Return the [X, Y] coordinate for the center point of the cell that contains the specified text.  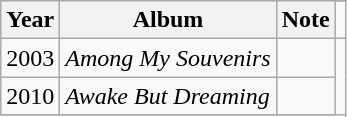
Year [30, 20]
Note [306, 20]
Among My Souvenirs [168, 58]
2010 [30, 96]
Awake But Dreaming [168, 96]
2003 [30, 58]
Album [168, 20]
